Find where the given text appears and provide that cell's center as (X, Y) coordinate. 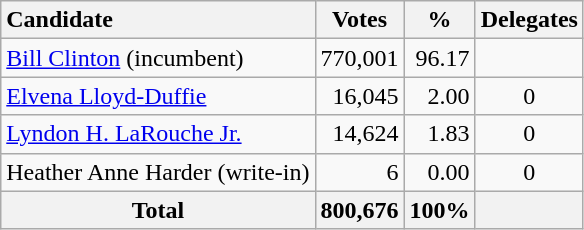
100% (440, 210)
Elvena Lloyd-Duffie (158, 96)
Candidate (158, 20)
Bill Clinton (incumbent) (158, 58)
Delegates (529, 20)
6 (360, 172)
Votes (360, 20)
14,624 (360, 134)
800,676 (360, 210)
% (440, 20)
16,045 (360, 96)
Lyndon H. LaRouche Jr. (158, 134)
1.83 (440, 134)
Total (158, 210)
770,001 (360, 58)
0.00 (440, 172)
96.17 (440, 58)
Heather Anne Harder (write-in) (158, 172)
2.00 (440, 96)
